Search for the cell housing the specified text and yield its (X, Y) center coordinate. 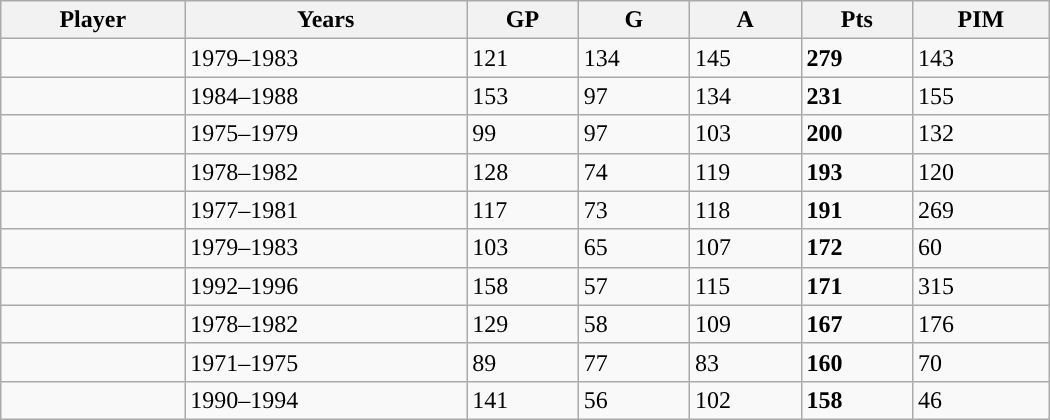
83 (746, 362)
120 (980, 172)
1992–1996 (326, 286)
269 (980, 210)
70 (980, 362)
121 (522, 58)
60 (980, 248)
102 (746, 400)
315 (980, 286)
115 (746, 286)
193 (856, 172)
155 (980, 96)
143 (980, 58)
77 (634, 362)
99 (522, 134)
1977–1981 (326, 210)
GP (522, 20)
1971–1975 (326, 362)
56 (634, 400)
A (746, 20)
74 (634, 172)
191 (856, 210)
167 (856, 324)
1975–1979 (326, 134)
109 (746, 324)
176 (980, 324)
Pts (856, 20)
200 (856, 134)
Years (326, 20)
172 (856, 248)
Player (93, 20)
160 (856, 362)
128 (522, 172)
141 (522, 400)
PIM (980, 20)
153 (522, 96)
1990–1994 (326, 400)
171 (856, 286)
107 (746, 248)
129 (522, 324)
1984–1988 (326, 96)
145 (746, 58)
73 (634, 210)
118 (746, 210)
117 (522, 210)
279 (856, 58)
57 (634, 286)
231 (856, 96)
132 (980, 134)
65 (634, 248)
46 (980, 400)
89 (522, 362)
58 (634, 324)
119 (746, 172)
G (634, 20)
